Identify which cell holds the provided text, then report its (x, y) central coordinate. 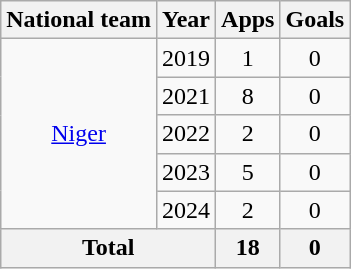
2021 (186, 96)
Total (108, 248)
Goals (315, 20)
Year (186, 20)
Apps (248, 20)
2023 (186, 172)
18 (248, 248)
5 (248, 172)
2019 (186, 58)
1 (248, 58)
2024 (186, 210)
2022 (186, 134)
8 (248, 96)
Niger (79, 134)
National team (79, 20)
